For the text-containing cell, return its midpoint in (x, y) coordinate format. 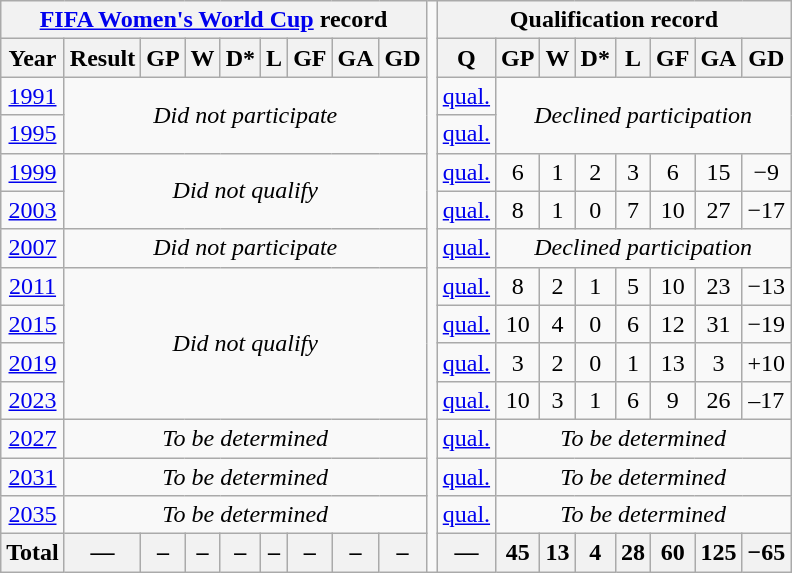
+10 (766, 362)
45 (518, 553)
1995 (33, 134)
Qualification record (614, 20)
Total (33, 553)
125 (718, 553)
1999 (33, 172)
2035 (33, 515)
−19 (766, 324)
−9 (766, 172)
−65 (766, 553)
5 (632, 286)
7 (632, 210)
2003 (33, 210)
2007 (33, 248)
Year (33, 58)
28 (632, 553)
−17 (766, 210)
9 (673, 400)
1991 (33, 96)
27 (718, 210)
Result (102, 58)
Q (466, 58)
26 (718, 400)
–17 (766, 400)
12 (673, 324)
2023 (33, 400)
31 (718, 324)
2027 (33, 438)
FIFA Women's World Cup record (214, 20)
60 (673, 553)
23 (718, 286)
2019 (33, 362)
2031 (33, 477)
15 (718, 172)
−13 (766, 286)
2015 (33, 324)
2011 (33, 286)
